Return the [X, Y] coordinate for the center point of the cell that contains the specified text.  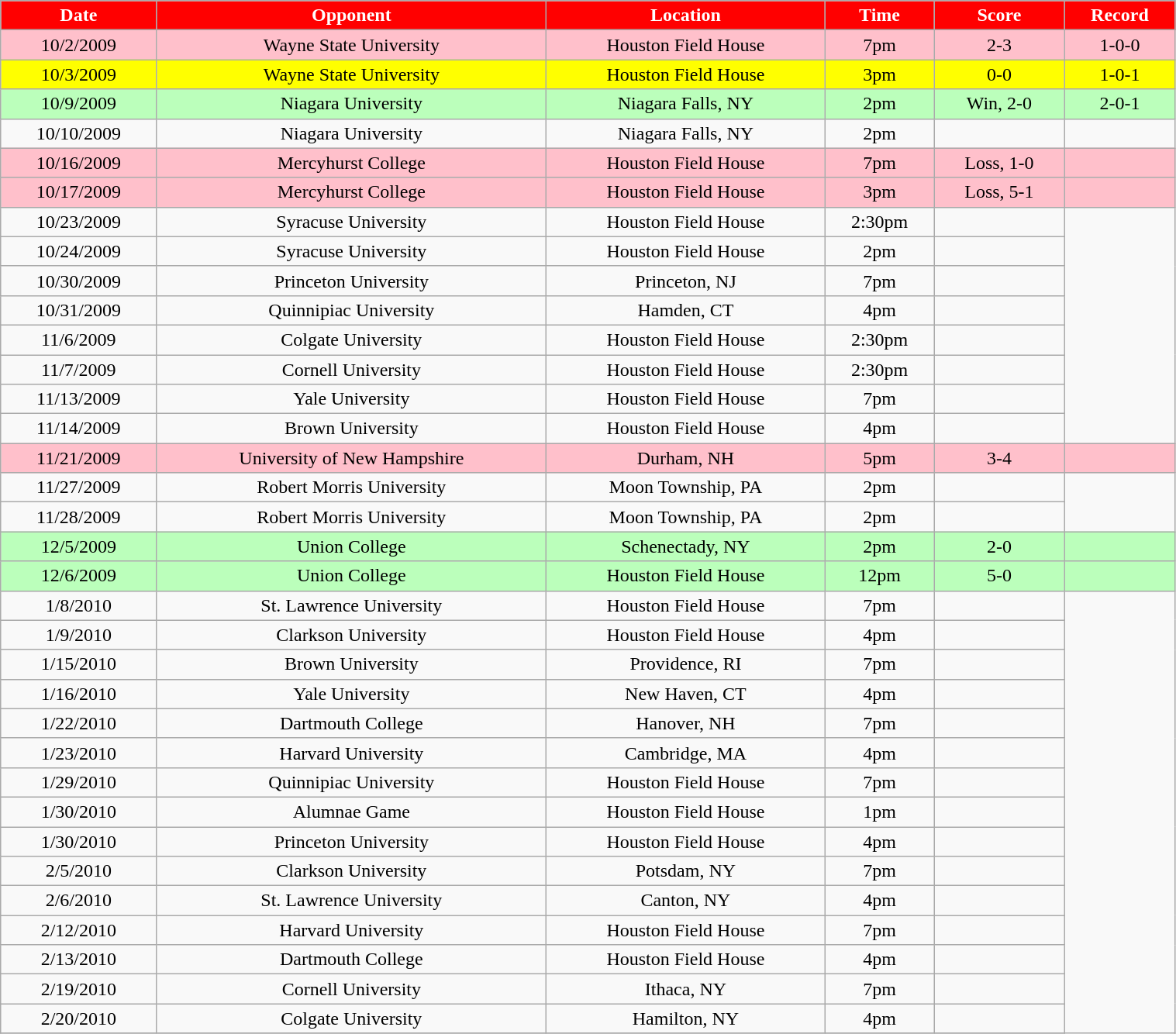
11/13/2009 [79, 399]
2/20/2010 [79, 1018]
2-0 [999, 546]
12/6/2009 [79, 576]
Record [1119, 16]
1-0-1 [1119, 74]
1/29/2010 [79, 782]
11/21/2009 [79, 458]
University of New Hampshire [352, 458]
10/17/2009 [79, 192]
10/23/2009 [79, 222]
11/7/2009 [79, 370]
1-0-0 [1119, 45]
10/10/2009 [79, 133]
5pm [879, 458]
Princeton, NJ [685, 281]
New Haven, CT [685, 694]
2/6/2010 [79, 901]
Loss, 5-1 [999, 192]
1/16/2010 [79, 694]
0-0 [999, 74]
Location [685, 16]
11/14/2009 [79, 429]
1/22/2010 [79, 723]
Loss, 1-0 [999, 163]
Opponent [352, 16]
10/30/2009 [79, 281]
Potsdam, NY [685, 871]
2/19/2010 [79, 989]
1/15/2010 [79, 664]
Providence, RI [685, 664]
Durham, NH [685, 458]
Score [999, 16]
10/3/2009 [79, 74]
Alumnae Game [352, 812]
12/5/2009 [79, 546]
Schenectady, NY [685, 546]
Hamden, CT [685, 310]
Canton, NY [685, 901]
Cambridge, MA [685, 753]
11/28/2009 [79, 517]
1/23/2010 [79, 753]
1/8/2010 [79, 605]
Ithaca, NY [685, 989]
10/9/2009 [79, 104]
10/31/2009 [79, 310]
1/9/2010 [79, 635]
2/5/2010 [79, 871]
12pm [879, 576]
2/12/2010 [79, 930]
11/6/2009 [79, 339]
Hanover, NH [685, 723]
10/16/2009 [79, 163]
2/13/2010 [79, 960]
2-3 [999, 45]
Date [79, 16]
Win, 2-0 [999, 104]
11/27/2009 [79, 488]
2-0-1 [1119, 104]
10/2/2009 [79, 45]
10/24/2009 [79, 251]
Hamilton, NY [685, 1018]
Time [879, 16]
1pm [879, 812]
5-0 [999, 576]
3-4 [999, 458]
